For the text-containing cell, return its midpoint in (X, Y) coordinate format. 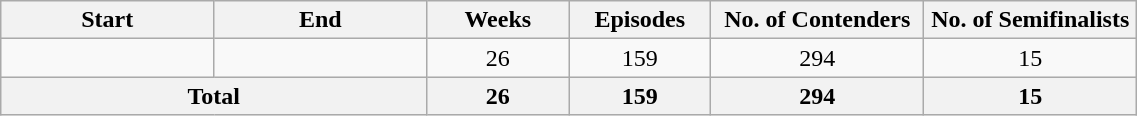
Episodes (640, 20)
Start (108, 20)
End (320, 20)
No. of Contenders (818, 20)
Weeks (498, 20)
No. of Semifinalists (1030, 20)
Total (214, 96)
